Search for the cell housing the specified text and yield its [x, y] center coordinate. 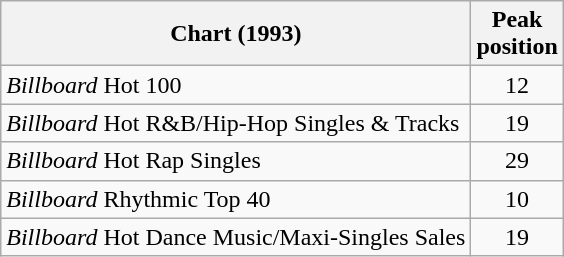
Chart (1993) [236, 34]
10 [517, 199]
Billboard Hot 100 [236, 85]
Billboard Hot Rap Singles [236, 161]
12 [517, 85]
Billboard Rhythmic Top 40 [236, 199]
29 [517, 161]
Peakposition [517, 34]
Billboard Hot R&B/Hip-Hop Singles & Tracks [236, 123]
Billboard Hot Dance Music/Maxi-Singles Sales [236, 237]
